For the text-containing cell, return its midpoint in [x, y] coordinate format. 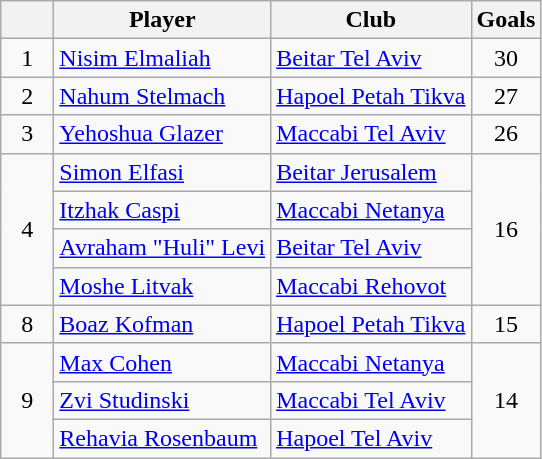
Player [162, 20]
Simon Elfasi [162, 172]
Beitar Jerusalem [371, 172]
14 [506, 400]
27 [506, 96]
9 [28, 400]
30 [506, 58]
Boaz Kofman [162, 324]
Nisim Elmaliah [162, 58]
Yehoshua Glazer [162, 134]
Zvi Studinski [162, 400]
3 [28, 134]
1 [28, 58]
2 [28, 96]
Goals [506, 20]
16 [506, 229]
Hapoel Tel Aviv [371, 438]
Club [371, 20]
Rehavia Rosenbaum [162, 438]
Moshe Litvak [162, 286]
26 [506, 134]
8 [28, 324]
Itzhak Caspi [162, 210]
4 [28, 229]
15 [506, 324]
Nahum Stelmach [162, 96]
Avraham "Huli" Levi [162, 248]
Max Cohen [162, 362]
Maccabi Rehovot [371, 286]
